Return the (X, Y) coordinate for the center point of the cell that contains the specified text.  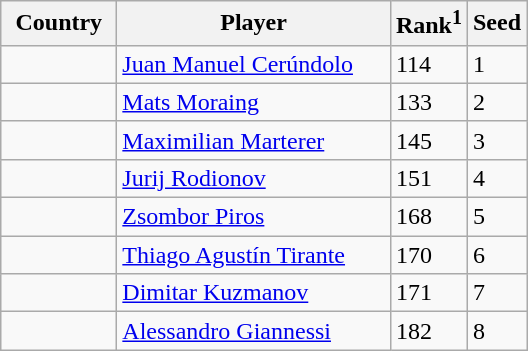
5 (496, 217)
7 (496, 293)
3 (496, 140)
Rank1 (428, 24)
114 (428, 64)
171 (428, 293)
168 (428, 217)
Country (59, 24)
8 (496, 331)
Thiago Agustín Tirante (254, 255)
133 (428, 102)
Alessandro Giannessi (254, 331)
4 (496, 178)
6 (496, 255)
Player (254, 24)
182 (428, 331)
151 (428, 178)
1 (496, 64)
Dimitar Kuzmanov (254, 293)
170 (428, 255)
Maximilian Marterer (254, 140)
Mats Moraing (254, 102)
2 (496, 102)
Juan Manuel Cerúndolo (254, 64)
145 (428, 140)
Seed (496, 24)
Jurij Rodionov (254, 178)
Zsombor Piros (254, 217)
